Provide the [X, Y] coordinate of the cell's center where the given text is located.  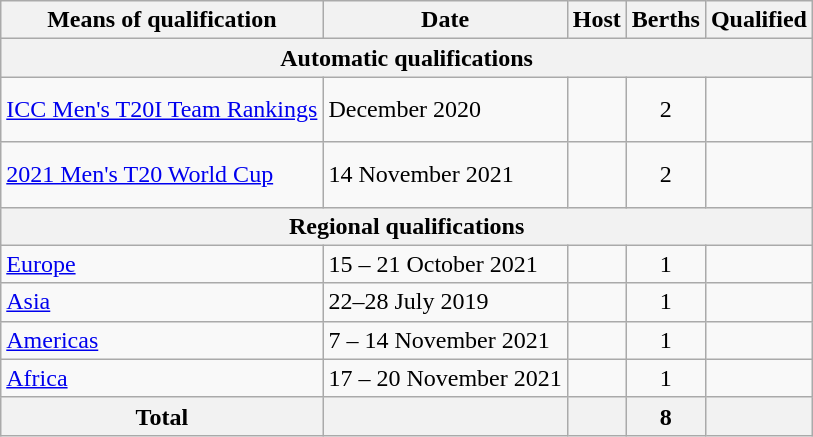
December 2020 [445, 110]
14 November 2021 [445, 174]
Means of qualification [162, 20]
Africa [162, 378]
Europe [162, 264]
Asia [162, 302]
Automatic qualifications [407, 58]
Regional qualifications [407, 226]
Host [596, 20]
Date [445, 20]
Berths [666, 20]
8 [666, 416]
22–28 July 2019 [445, 302]
7 – 14 November 2021 [445, 340]
Americas [162, 340]
15 – 21 October 2021 [445, 264]
17 – 20 November 2021 [445, 378]
Total [162, 416]
Qualified [758, 20]
2021 Men's T20 World Cup [162, 174]
ICC Men's T20I Team Rankings [162, 110]
